Pinpoint the cell where the given text exists, returning its [x, y] midpoint coordinate. 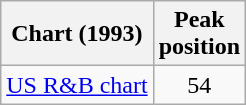
US R&B chart [77, 85]
Peakposition [199, 34]
Chart (1993) [77, 34]
54 [199, 85]
